Search for the cell housing the specified text and yield its [X, Y] center coordinate. 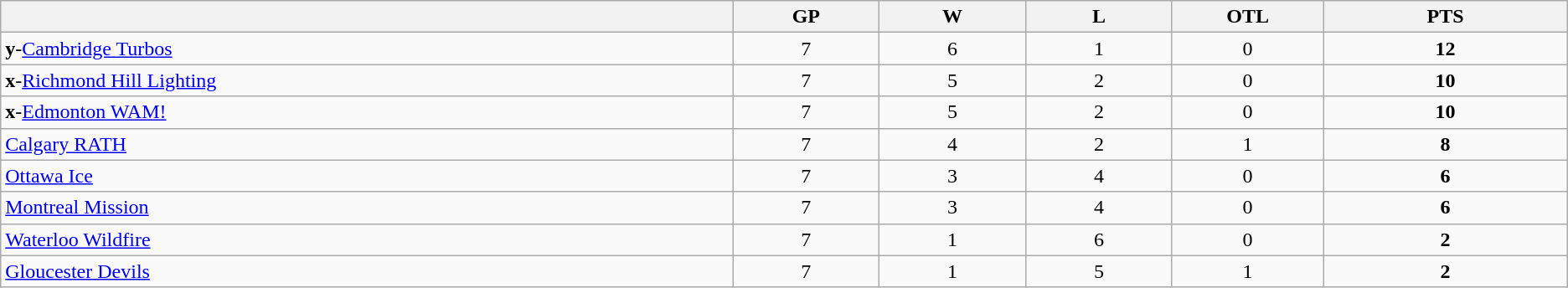
y-Cambridge Turbos [367, 49]
12 [1446, 49]
x-Richmond Hill Lighting [367, 80]
Gloucester Devils [367, 271]
x-Edmonton WAM! [367, 112]
Calgary RATH [367, 144]
OTL [1247, 17]
PTS [1446, 17]
W [953, 17]
Waterloo Wildfire [367, 239]
L [1099, 17]
GP [806, 17]
8 [1446, 144]
Montreal Mission [367, 208]
Ottawa Ice [367, 176]
